Determine the (X, Y) coordinate at the center of the cell enclosing the given text.  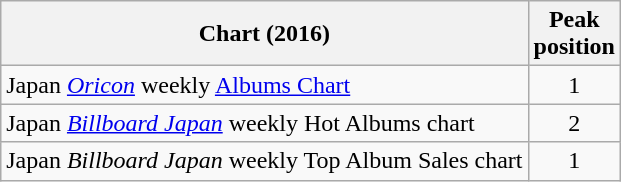
Japan Oricon weekly Albums Chart (264, 85)
Chart (2016) (264, 34)
Japan Billboard Japan weekly Top Album Sales chart (264, 161)
2 (574, 123)
Peakposition (574, 34)
Japan Billboard Japan weekly Hot Albums chart (264, 123)
